Detect which cell encompasses the target text, then output its [x, y] center coordinate. 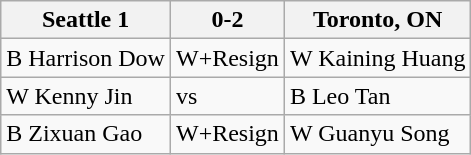
Toronto, ON [378, 20]
B Leo Tan [378, 96]
0-2 [227, 20]
W Kaining Huang [378, 58]
W Kenny Jin [86, 96]
B Zixuan Gao [86, 134]
Seattle 1 [86, 20]
B Harrison Dow [86, 58]
vs [227, 96]
W Guanyu Song [378, 134]
